Determine the [X, Y] coordinate at the center of the cell enclosing the given text.  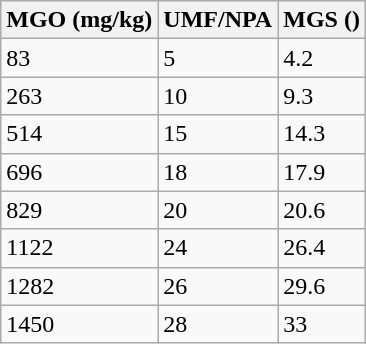
1122 [80, 248]
1282 [80, 286]
829 [80, 210]
9.3 [322, 96]
26 [218, 286]
5 [218, 58]
1450 [80, 324]
17.9 [322, 172]
20 [218, 210]
28 [218, 324]
29.6 [322, 286]
696 [80, 172]
24 [218, 248]
UMF/NPA [218, 20]
263 [80, 96]
83 [80, 58]
15 [218, 134]
14.3 [322, 134]
MGS () [322, 20]
20.6 [322, 210]
MGO (mg/kg) [80, 20]
4.2 [322, 58]
18 [218, 172]
514 [80, 134]
33 [322, 324]
10 [218, 96]
26.4 [322, 248]
